Return the (X, Y) coordinate for the center point of the cell that contains the specified text.  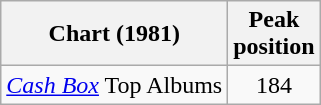
184 (274, 85)
Cash Box Top Albums (114, 85)
Peakposition (274, 34)
Chart (1981) (114, 34)
